Scan for the cell matching the given text and deliver its (X, Y) coordinate at center. 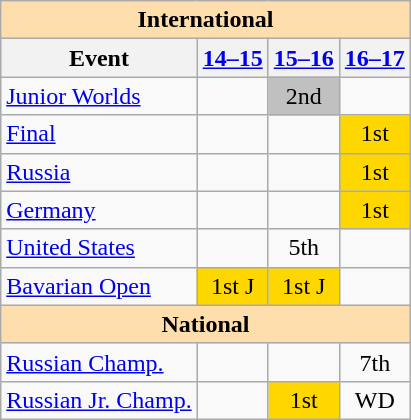
5th (304, 248)
National (206, 324)
7th (374, 362)
Event (99, 58)
International (206, 20)
Bavarian Open (99, 286)
Russia (99, 172)
Junior Worlds (99, 96)
15–16 (304, 58)
Russian Champ. (99, 362)
14–15 (232, 58)
2nd (304, 96)
Russian Jr. Champ. (99, 400)
16–17 (374, 58)
Final (99, 134)
Germany (99, 210)
WD (374, 400)
United States (99, 248)
